Extract the (x, y) coordinate from the center of the cell holding the provided text.  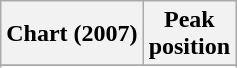
Peakposition (189, 34)
Chart (2007) (72, 34)
